Search for the cell housing the specified text and yield its (x, y) center coordinate. 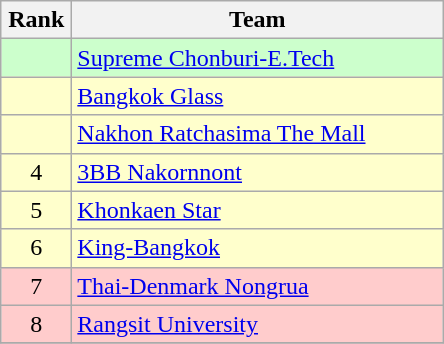
Team (258, 20)
Nakhon Ratchasima The Mall (258, 134)
3BB Nakornnont (258, 172)
Thai-Denmark Nongrua (258, 286)
4 (36, 172)
King-Bangkok (258, 248)
6 (36, 248)
Bangkok Glass (258, 96)
Khonkaen Star (258, 210)
8 (36, 324)
Supreme Chonburi-E.Tech (258, 58)
5 (36, 210)
Rangsit University (258, 324)
7 (36, 286)
Rank (36, 20)
